Capture the cell that displays the provided text and extract its [x, y] central coordinate. 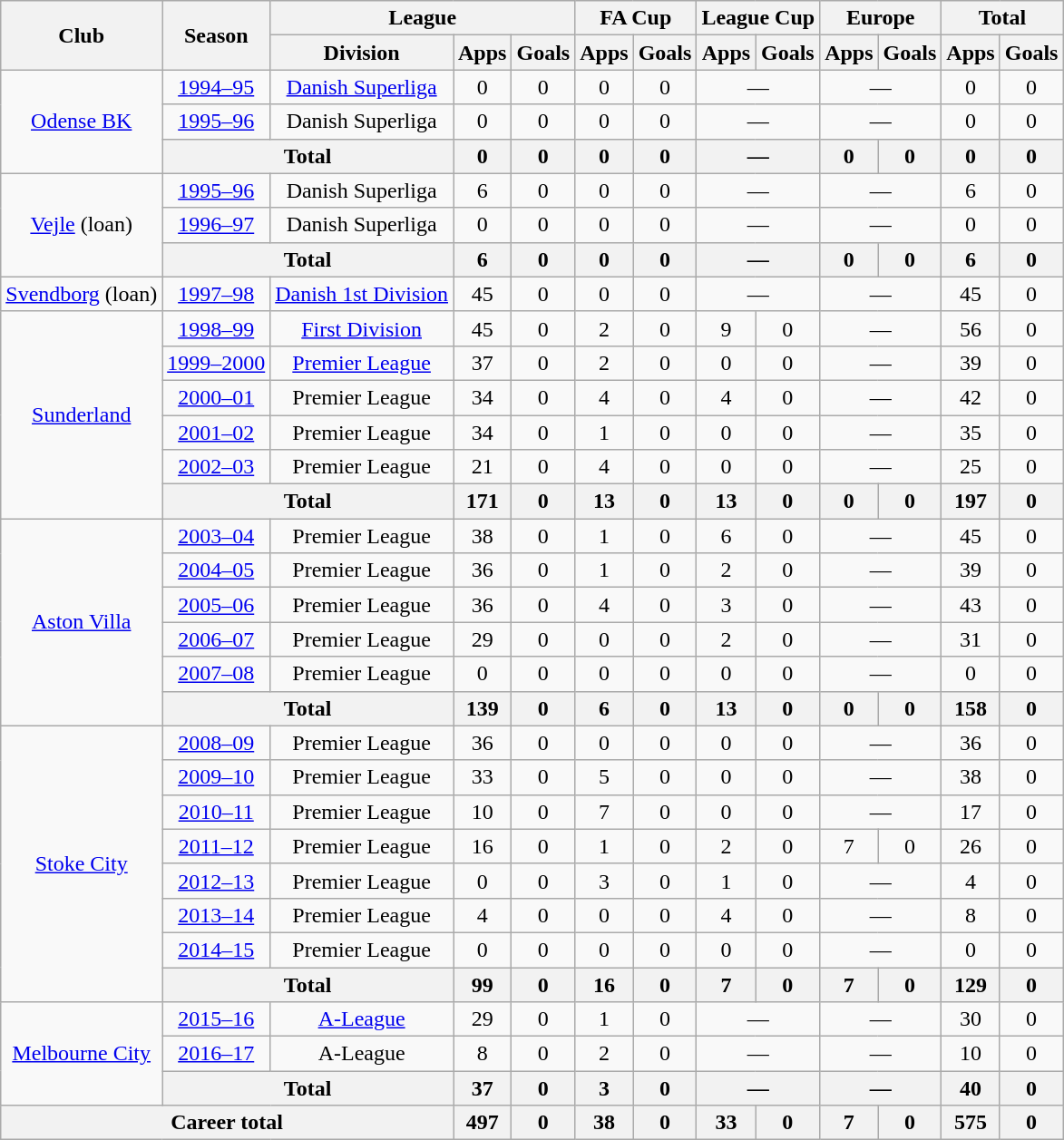
1996–97 [216, 225]
2011–12 [216, 846]
31 [971, 639]
30 [971, 1019]
Melbourne City [82, 1054]
42 [971, 397]
Europe [881, 18]
League [423, 18]
2001–02 [216, 433]
FA Cup [636, 18]
171 [483, 502]
21 [483, 467]
197 [971, 502]
2015–16 [216, 1019]
1998–99 [216, 328]
2014–15 [216, 950]
League Cup [758, 18]
139 [483, 708]
2006–07 [216, 639]
First Division [362, 328]
Sunderland [82, 414]
Aston Villa [82, 622]
Division [362, 53]
9 [726, 328]
2013–14 [216, 915]
40 [971, 1088]
2000–01 [216, 397]
5 [604, 777]
2008–09 [216, 743]
2005–06 [216, 605]
129 [971, 984]
25 [971, 467]
Svendborg (loan) [82, 294]
Odense BK [82, 122]
1997–98 [216, 294]
Season [216, 35]
99 [483, 984]
2009–10 [216, 777]
2016–17 [216, 1054]
2007–08 [216, 674]
Club [82, 35]
158 [971, 708]
575 [971, 1123]
56 [971, 328]
17 [971, 812]
1994–95 [216, 87]
Danish 1st Division [362, 294]
Vejle (loan) [82, 225]
35 [971, 433]
26 [971, 846]
497 [483, 1123]
1999–2000 [216, 363]
Career total [227, 1123]
2004–05 [216, 570]
2003–04 [216, 536]
Stoke City [82, 863]
43 [971, 605]
2002–03 [216, 467]
2010–11 [216, 812]
2012–13 [216, 881]
